Determine the [x, y] coordinate at the center of the cell enclosing the given text.  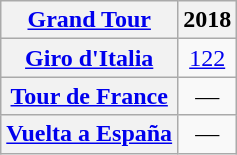
122 [208, 58]
2018 [208, 20]
Giro d'Italia [90, 58]
Tour de France [90, 96]
Grand Tour [90, 20]
Vuelta a España [90, 134]
